Locate the cell with the specified text and output its [X, Y] center coordinate. 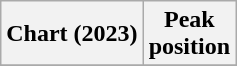
Chart (2023) [72, 34]
Peakposition [189, 34]
